Identify which cell holds the provided text, then report its [x, y] central coordinate. 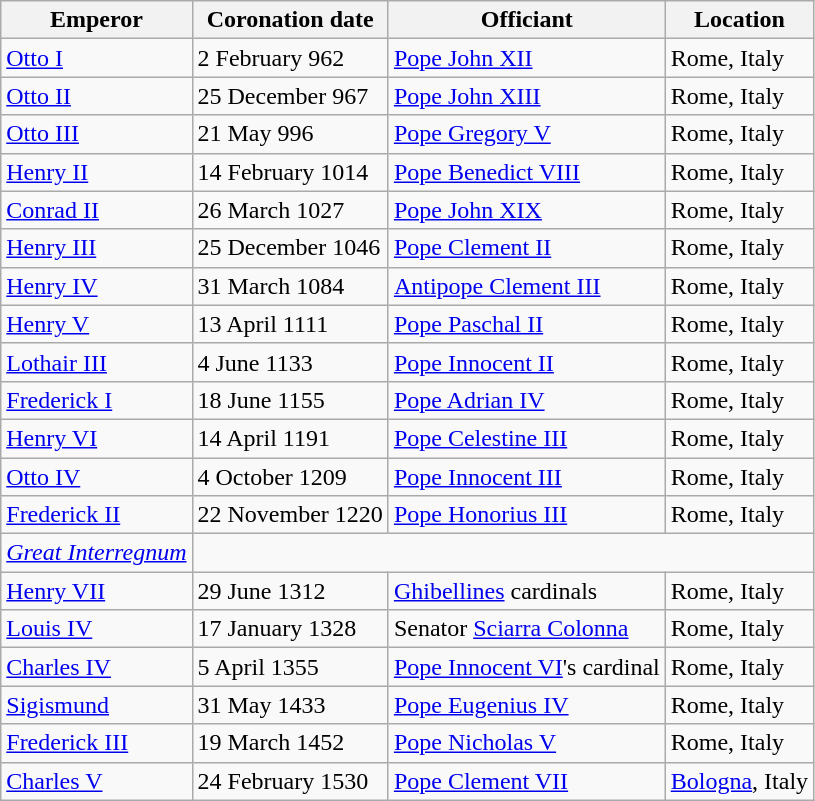
21 May 996 [290, 134]
Pope Honorius III [526, 515]
22 November 1220 [290, 515]
Conrad II [96, 210]
Lothair III [96, 362]
19 March 1452 [290, 743]
Pope Innocent VI's cardinal [526, 667]
31 May 1433 [290, 705]
Pope Clement II [526, 248]
Charles V [96, 781]
26 March 1027 [290, 210]
Pope Innocent III [526, 477]
Pope Clement VII [526, 781]
Pope Eugenius IV [526, 705]
Pope John XIII [526, 96]
Henry II [96, 172]
4 June 1133 [290, 362]
Frederick III [96, 743]
Henry III [96, 248]
Henry VI [96, 438]
Coronation date [290, 20]
Pope Paschal II [526, 324]
14 April 1191 [290, 438]
Louis IV [96, 629]
Officiant [526, 20]
Pope Nicholas V [526, 743]
Otto I [96, 58]
Henry VII [96, 591]
Otto IV [96, 477]
Pope Benedict VIII [526, 172]
14 February 1014 [290, 172]
29 June 1312 [290, 591]
Pope Gregory V [526, 134]
17 January 1328 [290, 629]
Pope John XIX [526, 210]
24 February 1530 [290, 781]
Henry IV [96, 286]
Ghibellines cardinals [526, 591]
Great Interregnum [96, 553]
Charles IV [96, 667]
Pope Adrian IV [526, 400]
Frederick I [96, 400]
13 April 1111 [290, 324]
31 March 1084 [290, 286]
Otto III [96, 134]
Pope John XII [526, 58]
Pope Innocent II [526, 362]
5 April 1355 [290, 667]
Otto II [96, 96]
2 February 962 [290, 58]
Bologna, Italy [739, 781]
4 October 1209 [290, 477]
25 December 967 [290, 96]
Emperor [96, 20]
Location [739, 20]
25 December 1046 [290, 248]
Sigismund [96, 705]
Senator Sciarra Colonna [526, 629]
Henry V [96, 324]
Pope Celestine III [526, 438]
Frederick II [96, 515]
18 June 1155 [290, 400]
Antipope Clement III [526, 286]
